Return the [x, y] coordinate for the center point of the cell that contains the specified text.  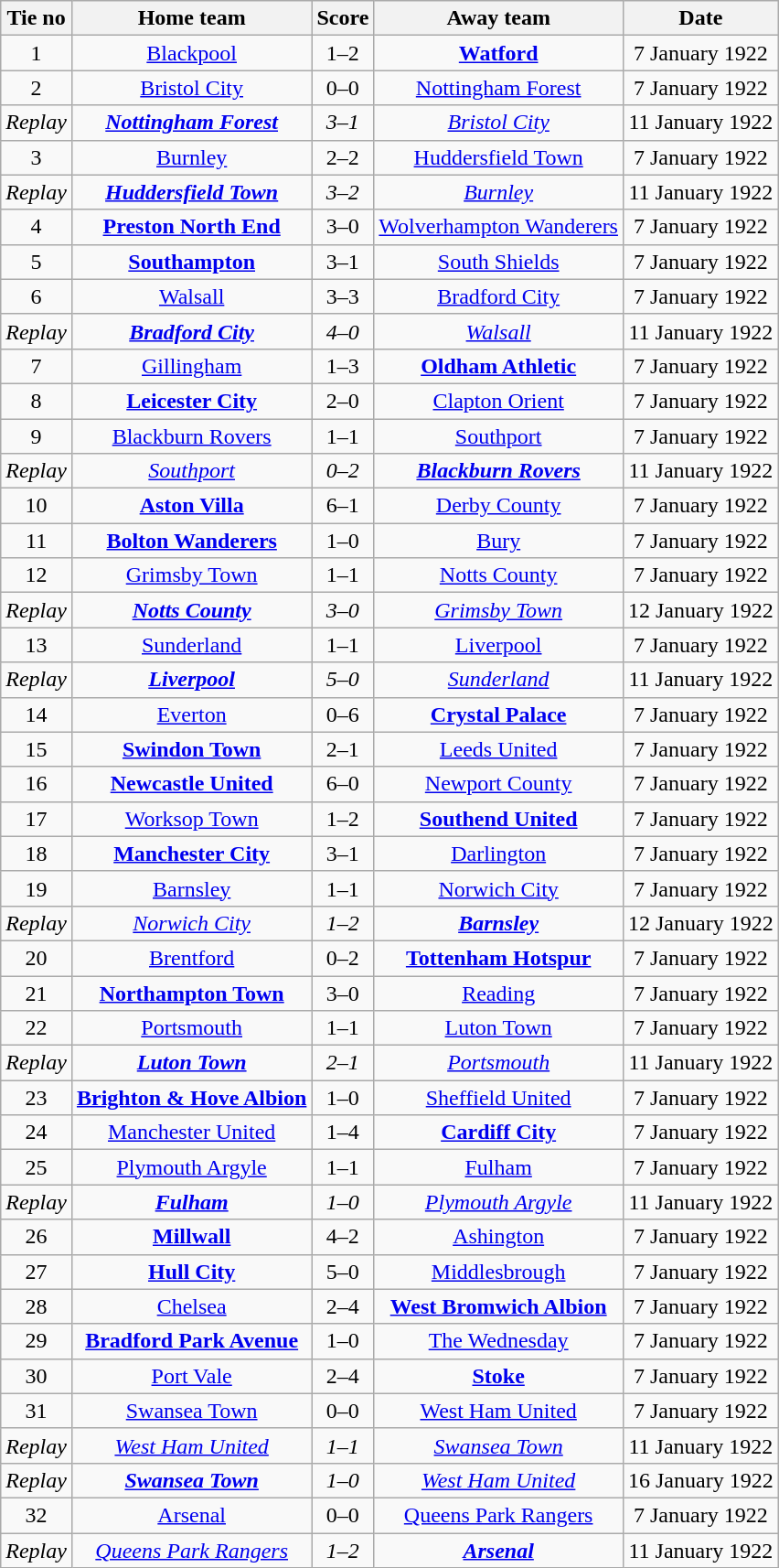
24 [37, 1133]
21 [37, 993]
13 [37, 645]
2 [37, 88]
6 [37, 296]
The Wednesday [499, 1341]
3–3 [343, 296]
28 [37, 1306]
Ashington [499, 1237]
6–1 [343, 506]
Cardiff City [499, 1133]
Swindon Town [191, 749]
West Bromwich Albion [499, 1306]
27 [37, 1272]
Manchester United [191, 1133]
Watford [499, 53]
Wolverhampton Wanderers [499, 227]
Newport County [499, 784]
South Shields [499, 262]
18 [37, 854]
Worksop Town [191, 819]
Middlesbrough [499, 1272]
31 [37, 1411]
Sheffield United [499, 1098]
1 [37, 53]
Aston Villa [191, 506]
29 [37, 1341]
Leeds United [499, 749]
1–3 [343, 366]
Clapton Orient [499, 401]
Millwall [191, 1237]
Away team [499, 18]
16 [37, 784]
Northampton Town [191, 993]
10 [37, 506]
17 [37, 819]
Date [700, 18]
Reading [499, 993]
4 [37, 227]
Home team [191, 18]
0–6 [343, 714]
Gillingham [191, 366]
Derby County [499, 506]
Tie no [37, 18]
Manchester City [191, 854]
15 [37, 749]
Everton [191, 714]
12 [37, 575]
4–2 [343, 1237]
3–2 [343, 192]
Darlington [499, 854]
Oldham Athletic [499, 366]
Brighton & Hove Albion [191, 1098]
16 January 1922 [700, 1480]
2–2 [343, 157]
Blackpool [191, 53]
8 [37, 401]
9 [37, 436]
5 [37, 262]
Leicester City [191, 401]
23 [37, 1098]
Chelsea [191, 1306]
7 [37, 366]
Port Vale [191, 1376]
Score [343, 18]
Brentford [191, 958]
3 [37, 157]
Southampton [191, 262]
14 [37, 714]
25 [37, 1167]
26 [37, 1237]
11 [37, 541]
32 [37, 1515]
Preston North End [191, 227]
20 [37, 958]
Tottenham Hotspur [499, 958]
Hull City [191, 1272]
22 [37, 1028]
Bolton Wanderers [191, 541]
1–4 [343, 1133]
Southend United [499, 819]
Stoke [499, 1376]
Bury [499, 541]
2–0 [343, 401]
Newcastle United [191, 784]
Bradford Park Avenue [191, 1341]
4–0 [343, 331]
30 [37, 1376]
6–0 [343, 784]
Crystal Palace [499, 714]
19 [37, 888]
